From the cell containing the given text, extract its center point as (x, y) coordinate. 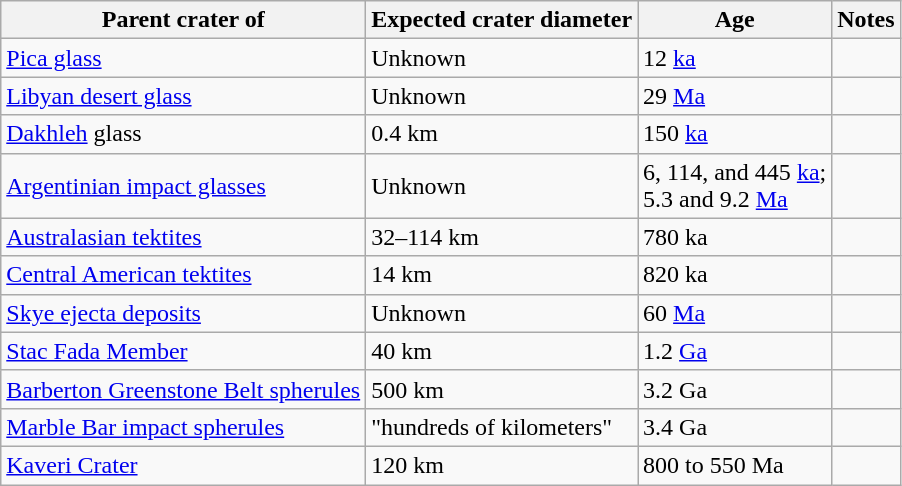
0.4 km (502, 134)
Parent crater of (184, 20)
820 ka (735, 275)
Central American tektites (184, 275)
Argentinian impact glasses (184, 186)
29 Ma (735, 96)
Barberton Greenstone Belt spherules (184, 389)
Skye ejecta deposits (184, 313)
Australasian tektites (184, 237)
32–114 km (502, 237)
1.2 Ga (735, 351)
Age (735, 20)
6, 114, and 445 ka;5.3 and 9.2 Ma (735, 186)
Pica glass (184, 58)
14 km (502, 275)
12 ka (735, 58)
120 km (502, 465)
"hundreds of kilometers" (502, 427)
150 ka (735, 134)
Stac Fada Member (184, 351)
Kaveri Crater (184, 465)
3.4 Ga (735, 427)
500 km (502, 389)
Dakhleh glass (184, 134)
3.2 Ga (735, 389)
Marble Bar impact spherules (184, 427)
Notes (866, 20)
Expected crater diameter (502, 20)
800 to 550 Ma (735, 465)
40 km (502, 351)
780 ka (735, 237)
60 Ma (735, 313)
Libyan desert glass (184, 96)
